Search for the cell housing the specified text and yield its (X, Y) center coordinate. 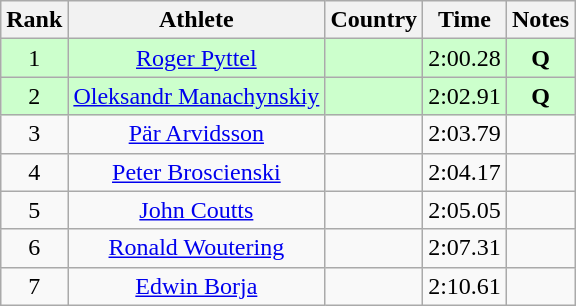
5 (34, 210)
3 (34, 134)
Oleksandr Manachynskiy (196, 96)
Rank (34, 20)
2:00.28 (465, 58)
2:04.17 (465, 172)
2:07.31 (465, 248)
Roger Pyttel (196, 58)
Pär Arvidsson (196, 134)
John Coutts (196, 210)
2:03.79 (465, 134)
2:10.61 (465, 286)
2:05.05 (465, 210)
Athlete (196, 20)
2:02.91 (465, 96)
Peter Broscienski (196, 172)
4 (34, 172)
Edwin Borja (196, 286)
Ronald Woutering (196, 248)
6 (34, 248)
Notes (540, 20)
Time (465, 20)
1 (34, 58)
7 (34, 286)
2 (34, 96)
Country (374, 20)
